Find where the given text appears and provide that cell's center as [X, Y] coordinate. 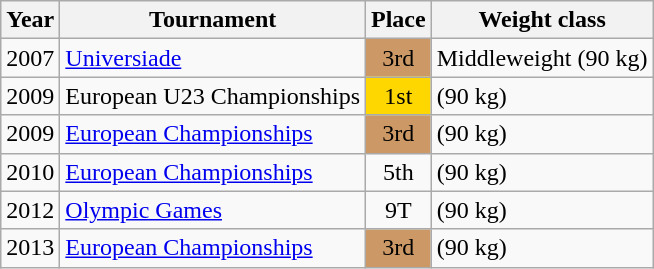
Year [30, 20]
Olympic Games [213, 210]
2007 [30, 58]
9T [399, 210]
European U23 Championships [213, 96]
2013 [30, 248]
Weight class [542, 20]
2012 [30, 210]
Place [399, 20]
Middleweight (90 kg) [542, 58]
1st [399, 96]
Universiade [213, 58]
Tournament [213, 20]
2010 [30, 172]
5th [399, 172]
